Output the (x, y) coordinate of the center of the cell containing the given text.  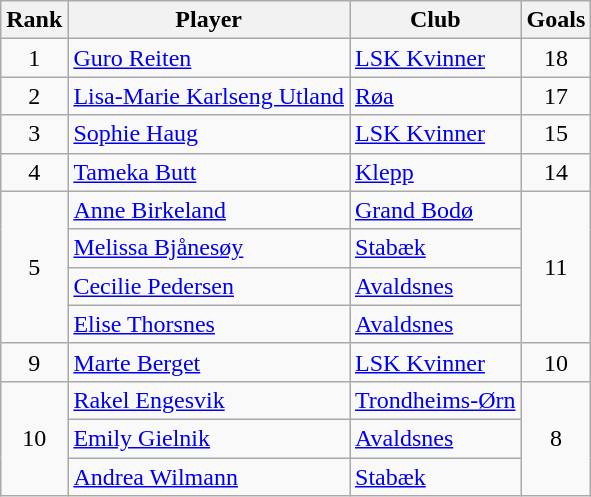
5 (34, 267)
Goals (556, 20)
4 (34, 172)
Emily Gielnik (209, 438)
Rakel Engesvik (209, 400)
Lisa-Marie Karlseng Utland (209, 96)
Melissa Bjånesøy (209, 248)
15 (556, 134)
Club (436, 20)
1 (34, 58)
Sophie Haug (209, 134)
Guro Reiten (209, 58)
Andrea Wilmann (209, 477)
9 (34, 362)
11 (556, 267)
Trondheims-Ørn (436, 400)
Røa (436, 96)
Anne Birkeland (209, 210)
Elise Thorsnes (209, 324)
3 (34, 134)
14 (556, 172)
Klepp (436, 172)
17 (556, 96)
Tameka Butt (209, 172)
8 (556, 438)
Player (209, 20)
Cecilie Pedersen (209, 286)
Rank (34, 20)
Grand Bodø (436, 210)
18 (556, 58)
2 (34, 96)
Marte Berget (209, 362)
